For the text-containing cell, return its midpoint in [X, Y] coordinate format. 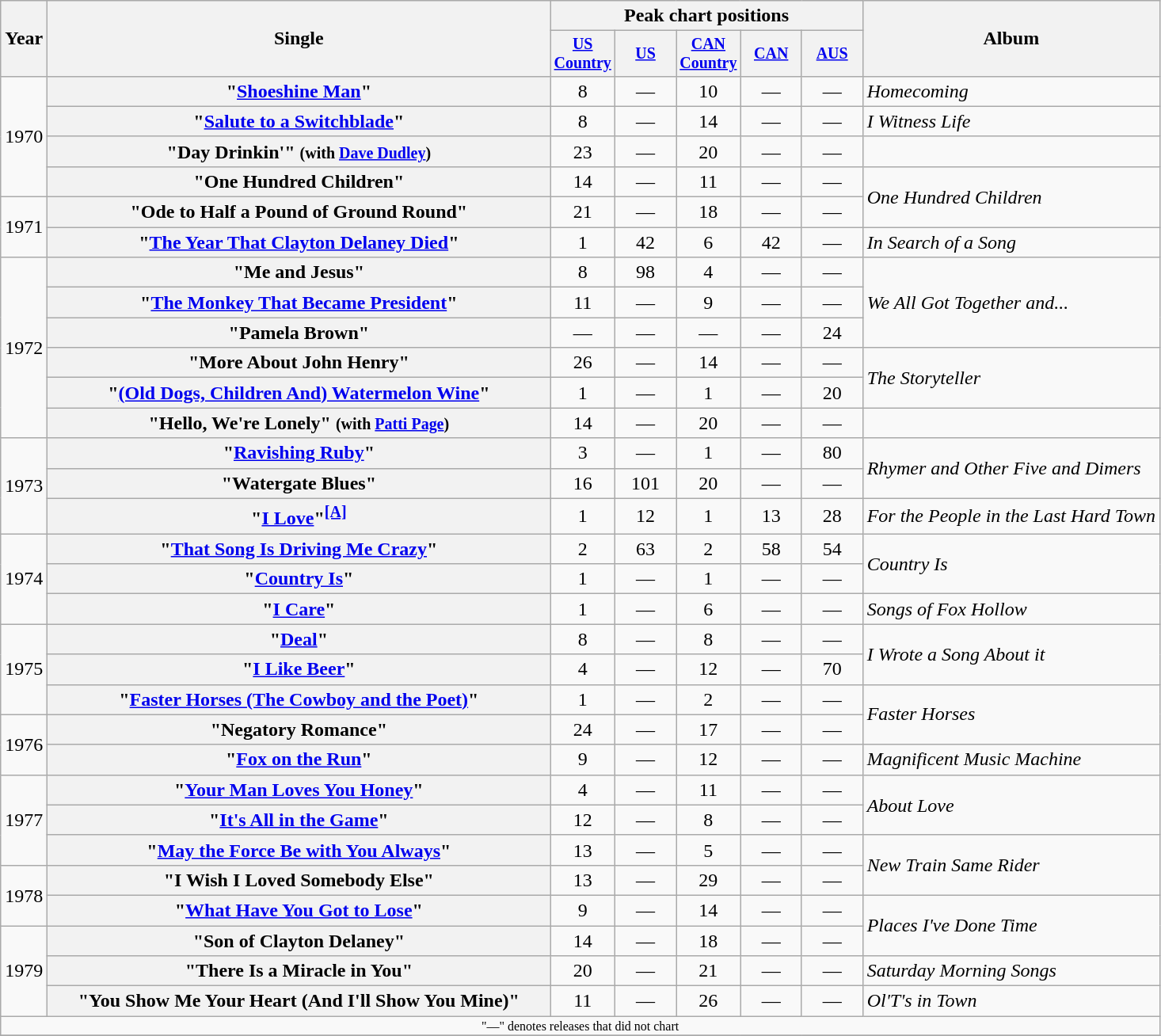
23 [583, 151]
Places I've Done Time [1011, 925]
1970 [24, 136]
"I Care" [299, 609]
1976 [24, 745]
US [646, 54]
Rhymer and Other Five and Dimers [1011, 468]
28 [832, 516]
1974 [24, 579]
"The Year That Clayton Delaney Died" [299, 242]
"Deal" [299, 639]
1979 [24, 971]
1978 [24, 895]
Saturday Morning Songs [1011, 971]
"Faster Horses (The Cowboy and the Poet)" [299, 699]
"There Is a Miracle in You" [299, 971]
"Ode to Half a Pound of Ground Round" [299, 212]
"I Wish I Loved Somebody Else" [299, 880]
"Day Drinkin'" (with Dave Dudley) [299, 151]
"Son of Clayton Delaney" [299, 941]
Year [24, 39]
29 [709, 880]
I Witness Life [1011, 121]
New Train Same Rider [1011, 865]
70 [832, 669]
Ol'T's in Town [1011, 1001]
"More About John Henry" [299, 363]
"Shoeshine Man" [299, 91]
98 [646, 272]
We All Got Together and... [1011, 303]
"What Have You Got to Lose" [299, 910]
"You Show Me Your Heart (And I'll Show You Mine)" [299, 1001]
US Country [583, 54]
58 [771, 549]
1977 [24, 820]
1975 [24, 669]
CAN Country [709, 54]
CAN [771, 54]
"Hello, We're Lonely" (with Patti Page) [299, 423]
54 [832, 549]
1972 [24, 348]
In Search of a Song [1011, 242]
"Watergate Blues" [299, 483]
"Your Man Loves You Honey" [299, 790]
"I Like Beer" [299, 669]
1971 [24, 227]
"Salute to a Switchblade" [299, 121]
"It's All in the Game" [299, 820]
I Wrote a Song About it [1011, 654]
"—" denotes releases that did not chart [580, 1026]
Country Is [1011, 564]
"Fox on the Run" [299, 760]
"Pamela Brown" [299, 333]
3 [583, 453]
One Hundred Children [1011, 196]
For the People in the Last Hard Town [1011, 516]
Magnificent Music Machine [1011, 760]
10 [709, 91]
"That Song Is Driving Me Crazy" [299, 549]
"One Hundred Children" [299, 181]
Faster Horses [1011, 714]
The Storyteller [1011, 378]
Peak chart positions [706, 16]
"May the Force Be with You Always" [299, 850]
"The Monkey That Became President" [299, 303]
63 [646, 549]
16 [583, 483]
About Love [1011, 805]
"Country Is" [299, 579]
101 [646, 483]
80 [832, 453]
Songs of Fox Hollow [1011, 609]
5 [709, 850]
Album [1011, 39]
1973 [24, 486]
"I Love"[A] [299, 516]
Homecoming [1011, 91]
"(Old Dogs, Children And) Watermelon Wine" [299, 393]
"Me and Jesus" [299, 272]
"Ravishing Ruby" [299, 453]
"Negatory Romance" [299, 729]
Single [299, 39]
AUS [832, 54]
17 [709, 729]
